Provide the (X, Y) coordinate of the cell's center where the given text is located.  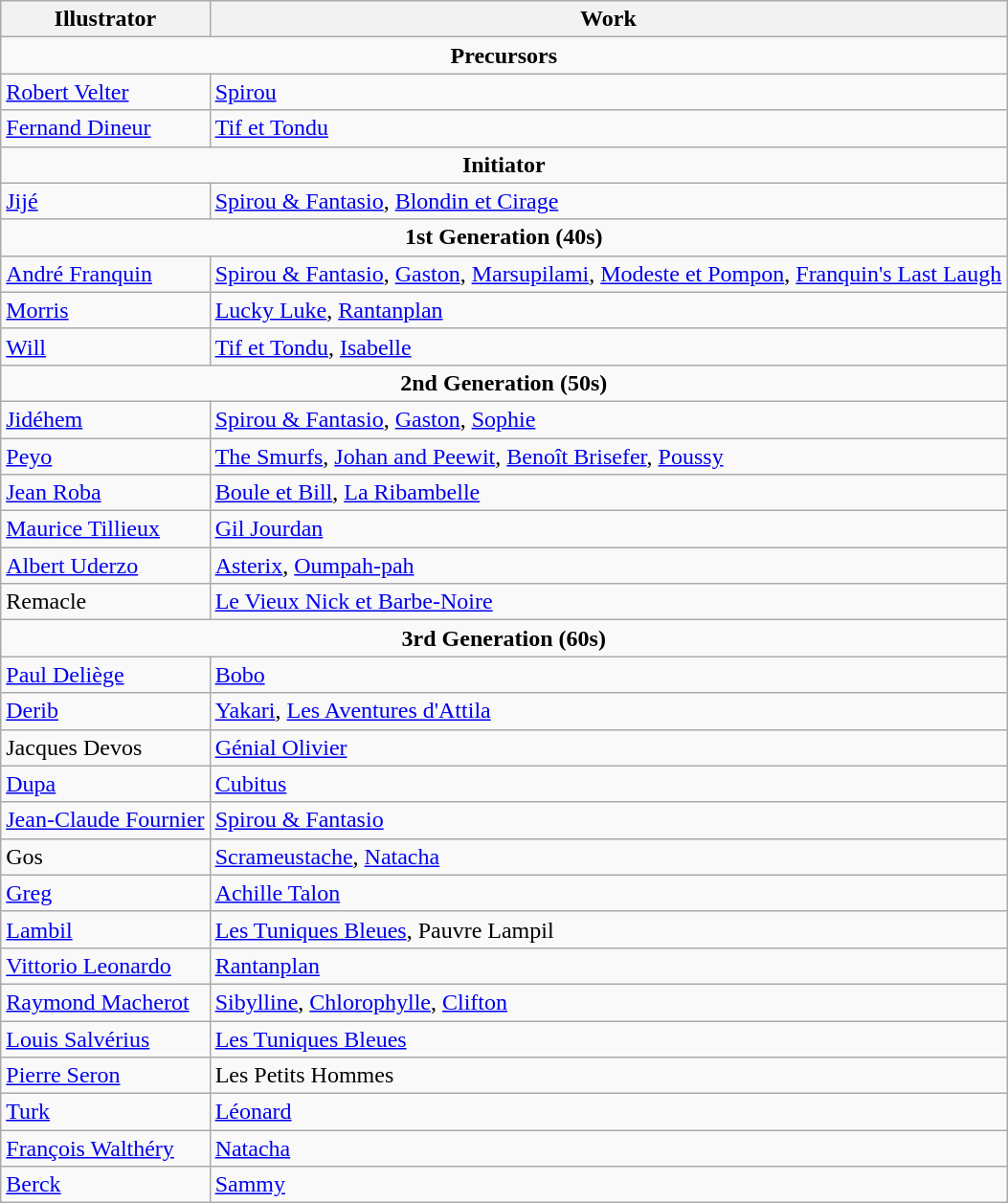
Precursors (504, 56)
Morris (105, 310)
Léonard (609, 1112)
Gil Jourdan (609, 529)
Le Vieux Nick et Barbe-Noire (609, 602)
Gos (105, 857)
Spirou (609, 92)
Jijé (105, 201)
Spirou & Fantasio, Gaston, Sophie (609, 419)
Les Tuniques Bleues (609, 1038)
Sibylline, Chlorophylle, Clifton (609, 1002)
Raymond Macherot (105, 1002)
Robert Velter (105, 92)
Jean Roba (105, 493)
Tif et Tondu (609, 128)
Jean-Claude Fournier (105, 820)
Lucky Luke, Rantanplan (609, 310)
Boule et Bill, La Ribambelle (609, 493)
Paul Deliège (105, 675)
Lambil (105, 929)
Spirou & Fantasio (609, 820)
Asterix, Oumpah-pah (609, 566)
1st Generation (40s) (504, 237)
Vittorio Leonardo (105, 966)
Dupa (105, 784)
Jacques Devos (105, 747)
Work (609, 19)
Génial Olivier (609, 747)
Remacle (105, 602)
Peyo (105, 457)
Albert Uderzo (105, 566)
Louis Salvérius (105, 1038)
Jidéhem (105, 419)
3rd Generation (60s) (504, 638)
Natacha (609, 1148)
Greg (105, 893)
Spirou & Fantasio, Gaston, Marsupilami, Modeste et Pompon, Franquin's Last Laugh (609, 274)
2nd Generation (50s) (504, 383)
Turk (105, 1112)
Maurice Tillieux (105, 529)
Cubitus (609, 784)
Derib (105, 711)
Sammy (609, 1185)
François Walthéry (105, 1148)
Initiator (504, 165)
Bobo (609, 675)
Fernand Dineur (105, 128)
Achille Talon (609, 893)
André Franquin (105, 274)
Will (105, 346)
Tif et Tondu, Isabelle (609, 346)
Les Tuniques Bleues, Pauvre Lampil (609, 929)
Yakari, Les Aventures d'Attila (609, 711)
Illustrator (105, 19)
Berck (105, 1185)
Rantanplan (609, 966)
Spirou & Fantasio, Blondin et Cirage (609, 201)
Scrameustache, Natacha (609, 857)
Les Petits Hommes (609, 1076)
The Smurfs, Johan and Peewit, Benoît Brisefer, Poussy (609, 457)
Pierre Seron (105, 1076)
